Detect which cell encompasses the target text, then output its [x, y] center coordinate. 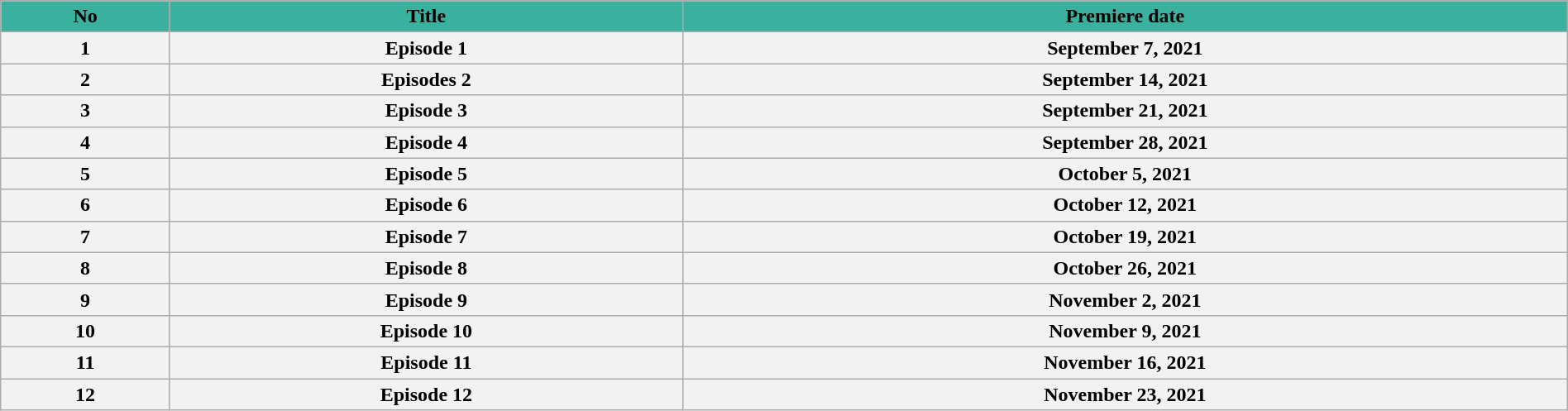
7 [86, 237]
Premiere date [1125, 17]
1 [86, 48]
3 [86, 111]
Episode 1 [426, 48]
2 [86, 79]
September 21, 2021 [1125, 111]
September 7, 2021 [1125, 48]
Episodes 2 [426, 79]
Episode 4 [426, 142]
10 [86, 331]
12 [86, 394]
September 28, 2021 [1125, 142]
11 [86, 362]
4 [86, 142]
No [86, 17]
9 [86, 299]
November 23, 2021 [1125, 394]
8 [86, 268]
October 5, 2021 [1125, 174]
October 19, 2021 [1125, 237]
Episode 6 [426, 205]
October 26, 2021 [1125, 268]
November 9, 2021 [1125, 331]
Episode 11 [426, 362]
Episode 5 [426, 174]
6 [86, 205]
Episode 7 [426, 237]
Episode 12 [426, 394]
November 16, 2021 [1125, 362]
Episode 8 [426, 268]
Episode 10 [426, 331]
October 12, 2021 [1125, 205]
Episode 9 [426, 299]
Episode 3 [426, 111]
5 [86, 174]
September 14, 2021 [1125, 79]
Title [426, 17]
November 2, 2021 [1125, 299]
